Capture the cell that displays the provided text and extract its [X, Y] central coordinate. 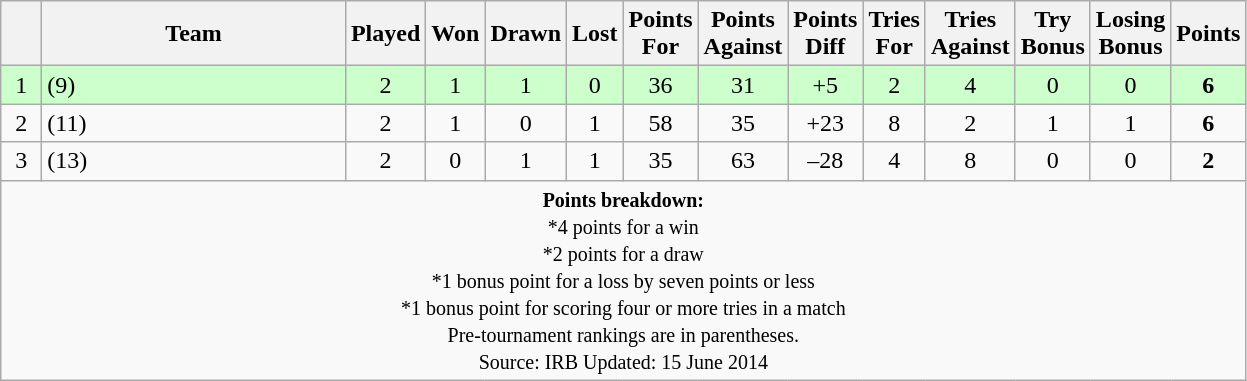
Points Diff [826, 34]
58 [660, 123]
Lost [595, 34]
31 [743, 85]
Tries Against [970, 34]
Points For [660, 34]
(13) [194, 161]
Tries For [894, 34]
Points Against [743, 34]
Played [385, 34]
Drawn [526, 34]
Losing Bonus [1130, 34]
(11) [194, 123]
Won [456, 34]
+5 [826, 85]
Try Bonus [1052, 34]
63 [743, 161]
–28 [826, 161]
Team [194, 34]
36 [660, 85]
(9) [194, 85]
Points [1208, 34]
3 [22, 161]
+23 [826, 123]
